Output the [X, Y] coordinate of the center of the cell containing the given text.  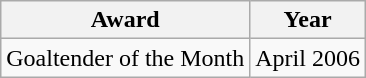
Award [126, 20]
Year [308, 20]
Goaltender of the Month [126, 58]
April 2006 [308, 58]
